Identify which cell holds the provided text, then report its (x, y) central coordinate. 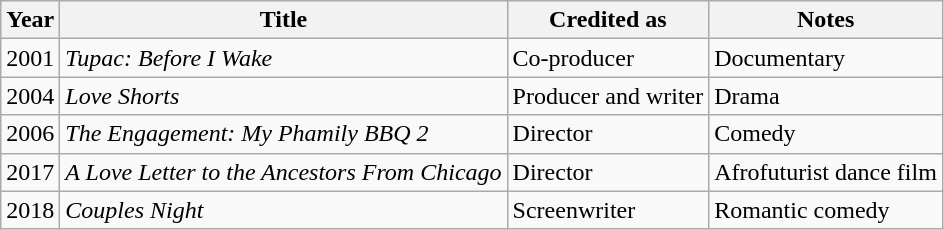
2004 (30, 96)
Couples Night (284, 210)
Co-producer (608, 58)
Comedy (826, 134)
Year (30, 20)
Credited as (608, 20)
Drama (826, 96)
2001 (30, 58)
The Engagement: My Phamily BBQ 2 (284, 134)
2006 (30, 134)
Afrofuturist dance film (826, 172)
A Love Letter to the Ancestors From Chicago (284, 172)
Title (284, 20)
Romantic comedy (826, 210)
Documentary (826, 58)
Love Shorts (284, 96)
2018 (30, 210)
Producer and writer (608, 96)
Tupac: Before I Wake (284, 58)
Notes (826, 20)
2017 (30, 172)
Screenwriter (608, 210)
